For the text-containing cell, return its midpoint in (x, y) coordinate format. 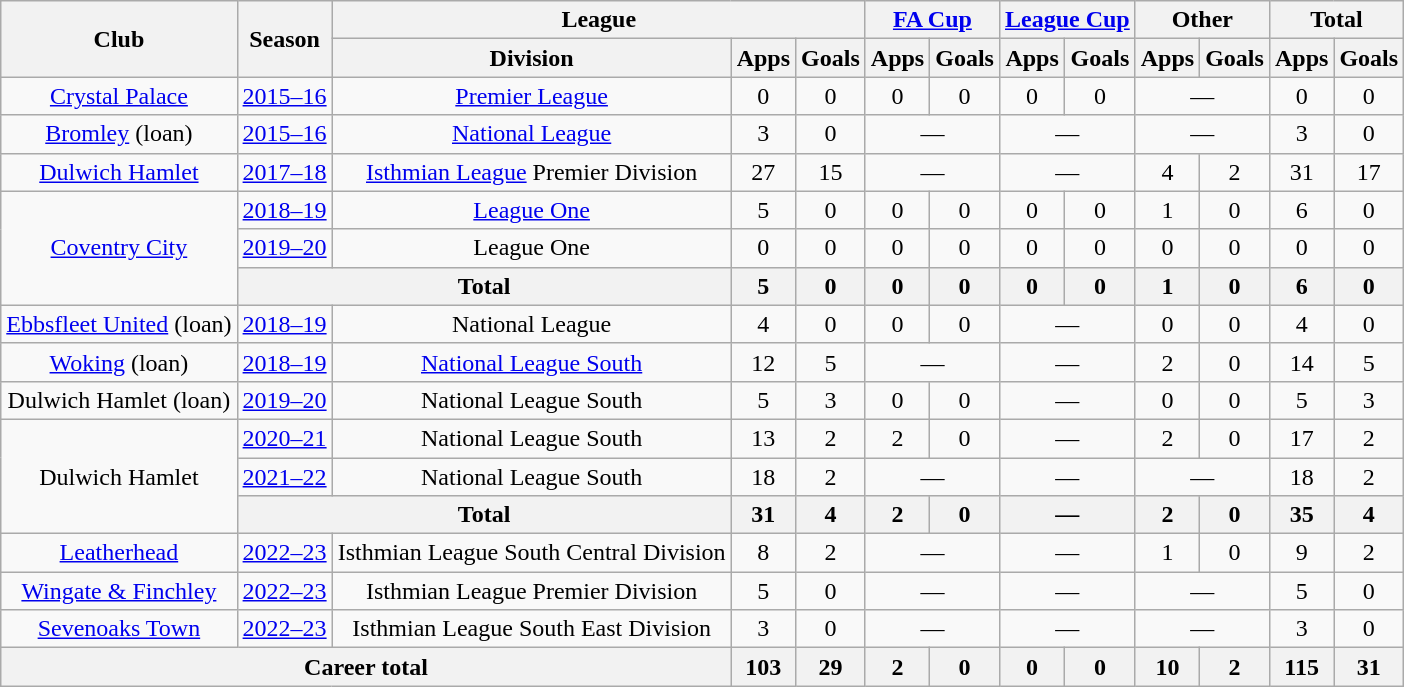
Leatherhead (119, 553)
League Cup (1067, 20)
29 (831, 667)
35 (1301, 515)
2017–18 (284, 172)
2021–22 (284, 477)
Sevenoaks Town (119, 629)
Season (284, 39)
13 (763, 438)
Woking (loan) (119, 362)
Career total (366, 667)
Bromley (loan) (119, 134)
27 (763, 172)
Other (1202, 20)
Isthmian League South East Division (532, 629)
8 (763, 553)
9 (1301, 553)
14 (1301, 362)
FA Cup (932, 20)
League (598, 20)
2020–21 (284, 438)
Premier League (532, 96)
Dulwich Hamlet (loan) (119, 400)
Crystal Palace (119, 96)
Division (532, 58)
15 (831, 172)
Isthmian League South Central Division (532, 553)
Wingate & Finchley (119, 591)
Coventry City (119, 248)
115 (1301, 667)
10 (1167, 667)
12 (763, 362)
103 (763, 667)
Ebbsfleet United (loan) (119, 324)
Club (119, 39)
